Output the [x, y] coordinate of the center of the cell containing the given text.  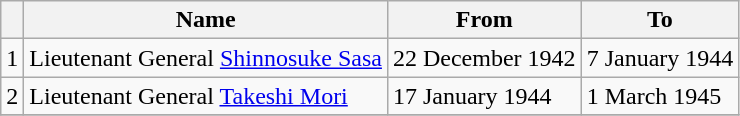
To [660, 20]
Lieutenant General Takeshi Mori [206, 96]
17 January 1944 [484, 96]
Lieutenant General Shinnosuke Sasa [206, 58]
1 March 1945 [660, 96]
Name [206, 20]
7 January 1944 [660, 58]
2 [12, 96]
22 December 1942 [484, 58]
From [484, 20]
1 [12, 58]
